Identify which cell holds the provided text, then report its (x, y) central coordinate. 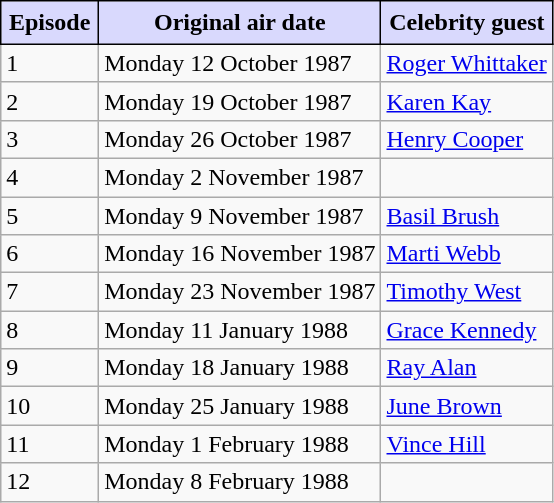
Monday 18 January 1988 (240, 368)
4 (50, 177)
Original air date (240, 23)
5 (50, 215)
Monday 26 October 1987 (240, 139)
Celebrity guest (467, 23)
Monday 16 November 1987 (240, 254)
Karen Kay (467, 101)
12 (50, 482)
Monday 8 February 1988 (240, 482)
Monday 11 January 1988 (240, 330)
June Brown (467, 406)
7 (50, 292)
Monday 1 February 1988 (240, 444)
Monday 23 November 1987 (240, 292)
Monday 2 November 1987 (240, 177)
Ray Alan (467, 368)
3 (50, 139)
Monday 12 October 1987 (240, 63)
8 (50, 330)
Monday 9 November 1987 (240, 215)
Henry Cooper (467, 139)
9 (50, 368)
6 (50, 254)
Monday 19 October 1987 (240, 101)
Monday 25 January 1988 (240, 406)
Roger Whittaker (467, 63)
Timothy West (467, 292)
Episode (50, 23)
Grace Kennedy (467, 330)
1 (50, 63)
10 (50, 406)
2 (50, 101)
Basil Brush (467, 215)
11 (50, 444)
Marti Webb (467, 254)
Vince Hill (467, 444)
